Search for the cell housing the specified text and yield its (x, y) center coordinate. 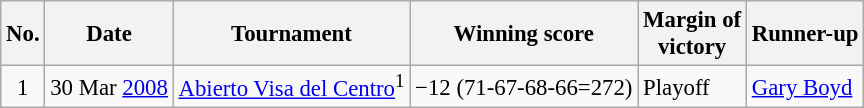
−12 (71-67-68-66=272) (524, 87)
Winning score (524, 34)
Margin ofvictory (692, 34)
30 Mar 2008 (109, 87)
Playoff (692, 87)
1 (23, 87)
Date (109, 34)
Runner-up (804, 34)
Gary Boyd (804, 87)
No. (23, 34)
Tournament (292, 34)
Abierto Visa del Centro1 (292, 87)
